Determine the (x, y) coordinate at the center of the cell enclosing the given text.  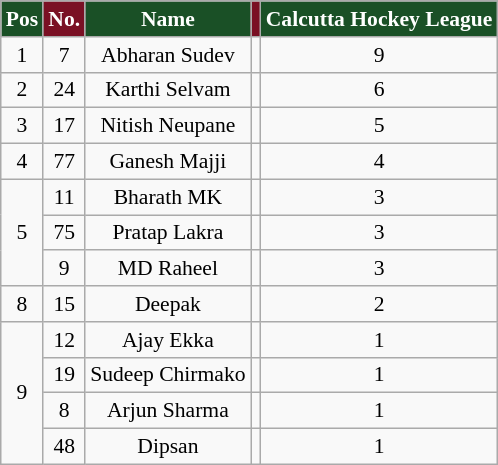
Arjun Sharma (168, 411)
11 (64, 197)
17 (64, 126)
Bharath MK (168, 197)
75 (64, 233)
77 (64, 162)
MD Raheel (168, 269)
7 (64, 55)
Ajay Ekka (168, 340)
48 (64, 447)
Karthi Selvam (168, 90)
12 (64, 340)
Ganesh Majji (168, 162)
Pratap Lakra (168, 233)
Abharan Sudev (168, 55)
15 (64, 304)
24 (64, 90)
Dipsan (168, 447)
Name (168, 19)
Sudeep Chirmako (168, 375)
Pos (22, 19)
19 (64, 375)
Nitish Neupane (168, 126)
Deepak (168, 304)
Calcutta Hockey League (380, 19)
No. (64, 19)
6 (380, 90)
